Return [x, y] of the center of cell containing provided text 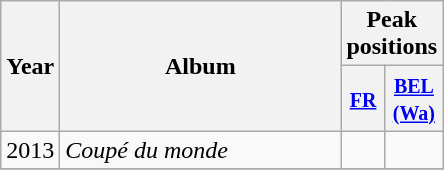
FR [363, 98]
Year [30, 66]
Album [200, 66]
Coupé du monde [200, 150]
Peak positions [392, 34]
BEL (Wa) [414, 98]
2013 [30, 150]
